Extract the [x, y] coordinate from the center of the cell holding the provided text.  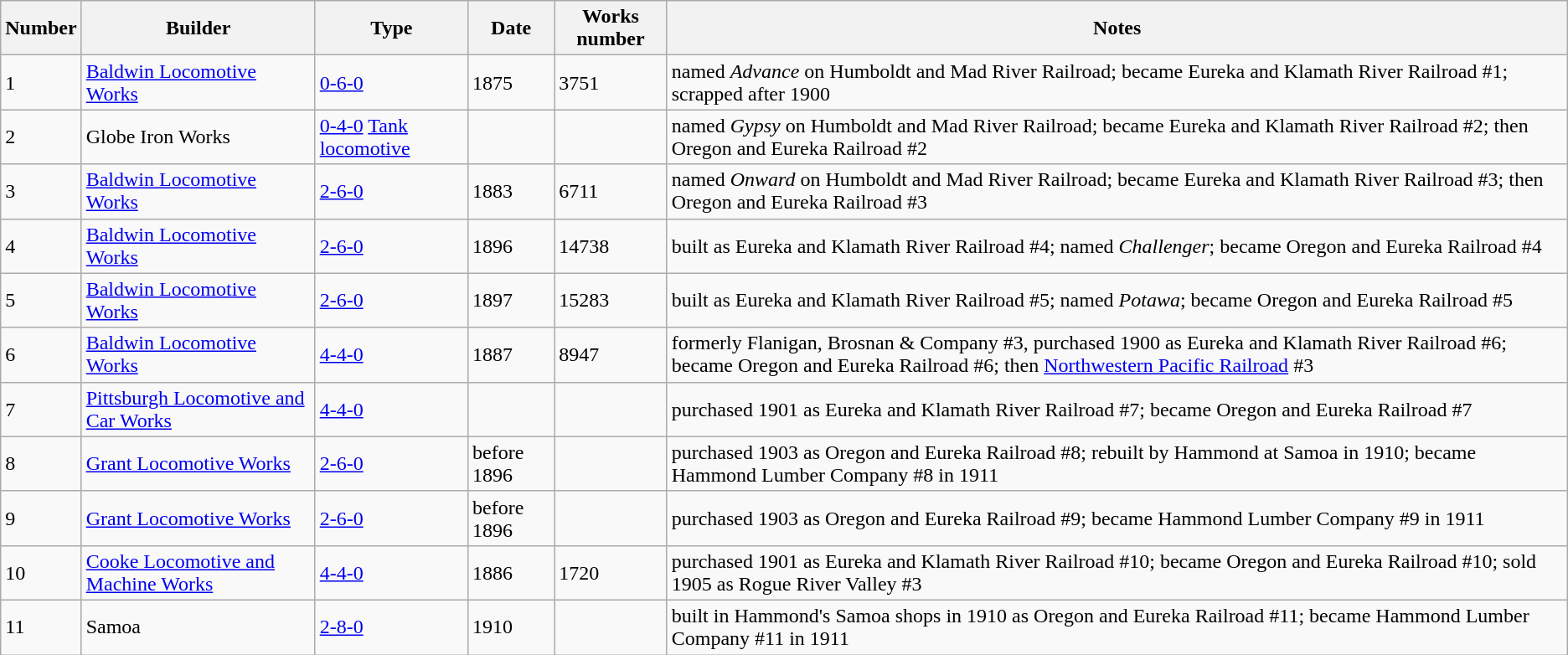
4 [41, 246]
7 [41, 409]
built as Eureka and Klamath River Railroad #4; named Challenger; became Oregon and Eureka Railroad #4 [1117, 246]
1896 [511, 246]
8947 [611, 355]
1720 [611, 573]
Samoa [198, 627]
named Gypsy on Humboldt and Mad River Railroad; became Eureka and Klamath River Railroad #2; then Oregon and Eureka Railroad #2 [1117, 137]
built in Hammond's Samoa shops in 1910 as Oregon and Eureka Railroad #11; became Hammond Lumber Company #11 in 1911 [1117, 627]
Globe Iron Works [198, 137]
named Advance on Humboldt and Mad River Railroad; became Eureka and Klamath River Railroad #1; scrapped after 1900 [1117, 82]
named Onward on Humboldt and Mad River Railroad; became Eureka and Klamath River Railroad #3; then Oregon and Eureka Railroad #3 [1117, 191]
0-6-0 [391, 82]
Works number [611, 28]
Number [41, 28]
Type [391, 28]
purchased 1903 as Oregon and Eureka Railroad #9; became Hammond Lumber Company #9 in 1911 [1117, 518]
2 [41, 137]
purchased 1901 as Eureka and Klamath River Railroad #7; became Oregon and Eureka Railroad #7 [1117, 409]
6711 [611, 191]
8 [41, 464]
2-8-0 [391, 627]
built as Eureka and Klamath River Railroad #5; named Potawa; became Oregon and Eureka Railroad #5 [1117, 300]
1897 [511, 300]
0-4-0 Tank locomotive [391, 137]
1883 [511, 191]
3 [41, 191]
5 [41, 300]
1910 [511, 627]
1886 [511, 573]
1875 [511, 82]
Builder [198, 28]
3751 [611, 82]
purchased 1903 as Oregon and Eureka Railroad #8; rebuilt by Hammond at Samoa in 1910; became Hammond Lumber Company #8 in 1911 [1117, 464]
purchased 1901 as Eureka and Klamath River Railroad #10; became Oregon and Eureka Railroad #10; sold 1905 as Rogue River Valley #3 [1117, 573]
Date [511, 28]
Cooke Locomotive and Machine Works [198, 573]
Pittsburgh Locomotive and Car Works [198, 409]
15283 [611, 300]
9 [41, 518]
1887 [511, 355]
10 [41, 573]
Notes [1117, 28]
1 [41, 82]
11 [41, 627]
6 [41, 355]
14738 [611, 246]
